Identify which cell holds the provided text, then report its [X, Y] central coordinate. 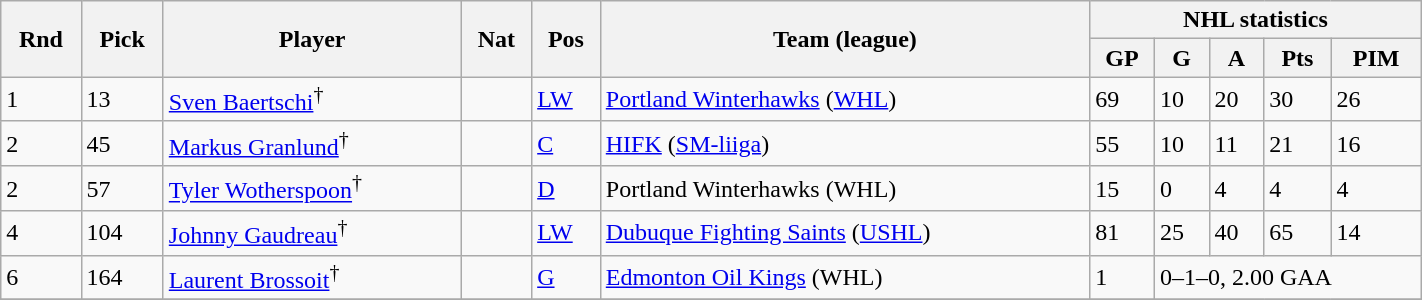
40 [1236, 234]
164 [122, 278]
Pts [1298, 58]
HIFK (SM-liiga) [844, 144]
Pick [122, 39]
16 [1376, 144]
D [566, 188]
15 [1122, 188]
A [1236, 58]
Tyler Wotherspoon† [312, 188]
Pos [566, 39]
21 [1298, 144]
6 [41, 278]
Dubuque Fighting Saints (USHL) [844, 234]
25 [1182, 234]
57 [122, 188]
NHL statistics [1256, 20]
0 [1182, 188]
Nat [496, 39]
14 [1376, 234]
Team (league) [844, 39]
C [566, 144]
45 [122, 144]
Player [312, 39]
Johnny Gaudreau† [312, 234]
69 [1122, 100]
0–1–0, 2.00 GAA [1288, 278]
Rnd [41, 39]
26 [1376, 100]
30 [1298, 100]
65 [1298, 234]
GP [1122, 58]
55 [1122, 144]
Laurent Brossoit† [312, 278]
104 [122, 234]
20 [1236, 100]
13 [122, 100]
Markus Granlund† [312, 144]
81 [1122, 234]
Edmonton Oil Kings (WHL) [844, 278]
Sven Baertschi† [312, 100]
PIM [1376, 58]
11 [1236, 144]
